Return the [X, Y] coordinate for the center point of the cell that contains the specified text.  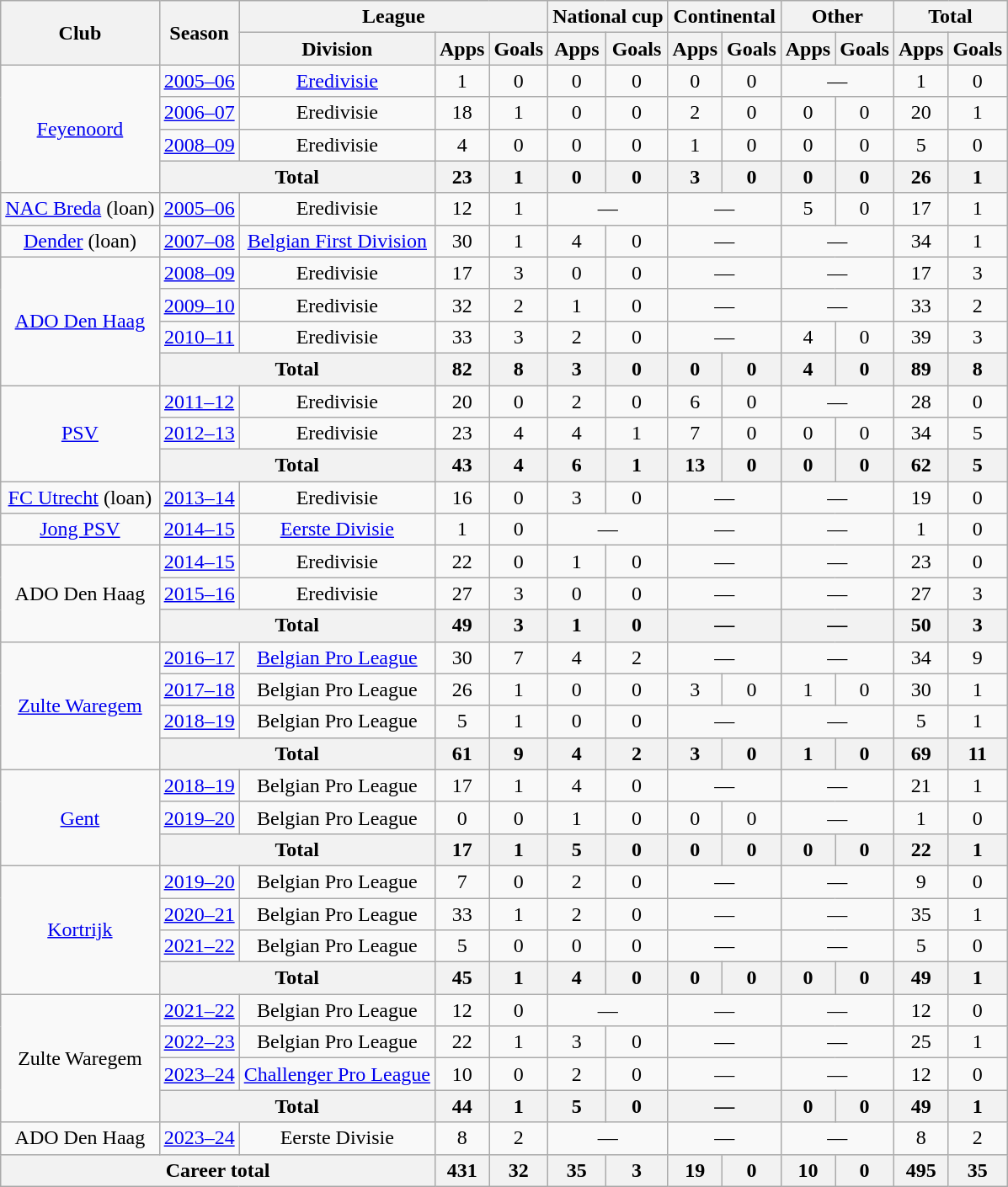
2007–08 [199, 241]
Club [80, 33]
82 [461, 369]
Other [837, 17]
Season [199, 33]
Challenger Pro League [337, 1074]
44 [461, 1106]
2010–11 [199, 337]
2006–07 [199, 113]
FC Utrecht (loan) [80, 498]
League [393, 17]
61 [461, 753]
39 [920, 337]
16 [461, 498]
NAC Breda (loan) [80, 209]
2011–12 [199, 402]
43 [461, 466]
25 [920, 1042]
2015–16 [199, 593]
2016–17 [199, 657]
2017–18 [199, 689]
Feyenoord [80, 129]
Continental [724, 17]
11 [978, 753]
69 [920, 753]
50 [920, 625]
Kortrijk [80, 929]
495 [920, 1170]
28 [920, 402]
2022–23 [199, 1042]
Career total [218, 1170]
2009–10 [199, 305]
2012–13 [199, 434]
National cup [608, 17]
2013–14 [199, 498]
45 [461, 978]
Division [337, 49]
Belgian First Division [337, 241]
13 [695, 466]
Dender (loan) [80, 241]
431 [461, 1170]
PSV [80, 434]
62 [920, 466]
89 [920, 369]
18 [461, 113]
Gent [80, 817]
2020–21 [199, 913]
Jong PSV [80, 530]
21 [920, 785]
